Return (x, y) of the center of cell containing provided text 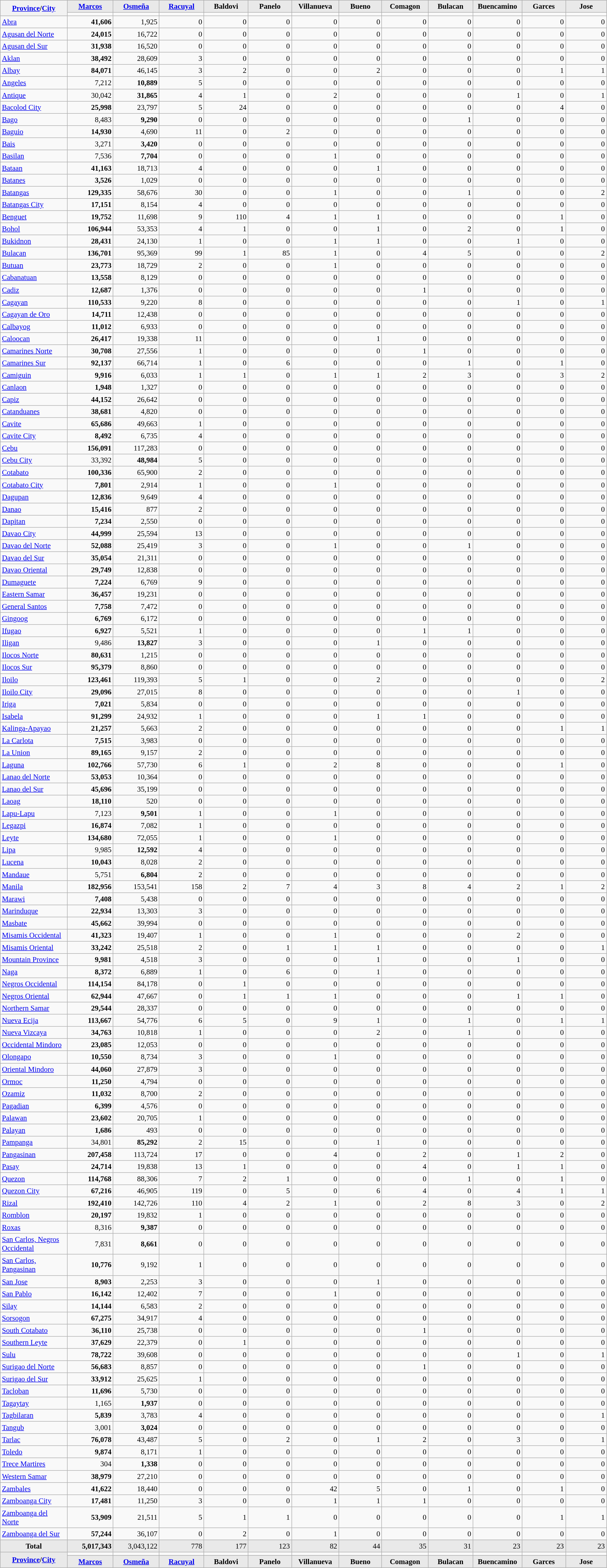
156,091 (90, 448)
4,518 (136, 960)
8,171 (136, 1452)
4,576 (136, 1106)
9,981 (90, 960)
67,275 (90, 1318)
28,609 (136, 59)
53,909 (90, 1517)
Batangas City (34, 205)
24 (226, 107)
Pangasinan (34, 1154)
16,722 (136, 34)
Cagayan (34, 302)
8,154 (136, 205)
57,244 (90, 1534)
9,985 (90, 850)
11,696 (90, 1391)
84,071 (90, 71)
8,372 (90, 972)
38,492 (90, 59)
21,511 (136, 1517)
142,726 (136, 1203)
Oriental Mindoro (34, 1069)
Pagadian (34, 1106)
44,999 (90, 533)
85,292 (136, 1142)
19,407 (136, 935)
38,979 (90, 1476)
Lapu-Lapu (34, 814)
16,874 (90, 826)
45,696 (90, 789)
Cagayan de Oro (34, 314)
29,096 (90, 692)
Agusan del Norte (34, 34)
493 (136, 1130)
Naga (34, 972)
Lanao del Norte (34, 777)
1,327 (136, 387)
24,932 (136, 716)
Ifugao (34, 631)
7,515 (90, 740)
35,199 (136, 789)
1,948 (90, 387)
7,212 (90, 83)
Total (34, 1546)
62,944 (90, 996)
Cavite (34, 424)
65,900 (136, 473)
53,053 (90, 777)
Cotabato (34, 473)
158 (181, 887)
38,681 (90, 412)
Ormoc (34, 1082)
1,338 (136, 1464)
Bago (34, 120)
Ilocos Norte (34, 655)
7,123 (90, 814)
6,889 (136, 972)
Basilan (34, 156)
82 (315, 1546)
Quezon (34, 1179)
1,029 (136, 180)
8,661 (136, 1244)
25,419 (136, 546)
136,701 (90, 253)
Bais (34, 144)
San Carlos, Pangasinan (34, 1265)
Palayan (34, 1130)
5,751 (90, 875)
20,705 (136, 1118)
Olongapo (34, 1057)
25,625 (136, 1379)
10,889 (136, 83)
12,438 (136, 314)
Bacolod City (34, 107)
Gingoog (34, 619)
Southern Leyte (34, 1343)
7,224 (90, 582)
San Pablo (34, 1294)
San Carlos, Negros Occidental (34, 1244)
Benguet (34, 217)
Batangas (34, 192)
33,392 (90, 460)
41,622 (90, 1489)
5,438 (136, 899)
Butuan (34, 266)
95,369 (136, 253)
Marawi (34, 899)
23,773 (90, 266)
1,686 (90, 1130)
29,749 (90, 570)
25,594 (136, 533)
Abra (34, 22)
Negros Occidental (34, 984)
52,088 (90, 546)
119 (181, 1191)
14,144 (90, 1306)
Mandaue (34, 875)
31,938 (90, 46)
8,903 (90, 1282)
23,085 (90, 1045)
778 (181, 1546)
48,984 (136, 460)
11,032 (90, 1093)
4,690 (136, 132)
9,157 (136, 753)
Lanao del Sur (34, 789)
134,680 (90, 838)
Tagaytay (34, 1403)
49,663 (136, 424)
Tarlac (34, 1440)
Davao del Sur (34, 558)
24,714 (90, 1167)
13,827 (136, 643)
2,550 (136, 521)
1,376 (136, 290)
Dapitan (34, 521)
7,831 (90, 1244)
39,608 (136, 1355)
Nueva Ecija (34, 1021)
13,558 (90, 278)
24,015 (90, 34)
1,215 (136, 655)
23,602 (90, 1118)
Tangub (34, 1428)
8,857 (136, 1367)
9,916 (90, 375)
18,729 (136, 266)
78,722 (90, 1355)
9,220 (136, 302)
27,556 (136, 351)
14,711 (90, 314)
7,704 (136, 156)
7,082 (136, 826)
8,129 (136, 278)
41,606 (90, 22)
6,804 (136, 875)
35 (405, 1546)
22,379 (136, 1343)
33,912 (90, 1379)
27,210 (136, 1476)
Ozamiz (34, 1093)
12,836 (90, 497)
Calbayog (34, 326)
99 (181, 253)
26,417 (90, 339)
36,457 (90, 594)
6,399 (90, 1106)
520 (136, 801)
25,738 (136, 1330)
Negros Oriental (34, 996)
15,416 (90, 509)
36,110 (90, 1330)
6,735 (136, 436)
Kalinga-Apayao (34, 728)
Baguio (34, 132)
Iloilo City (34, 692)
15 (226, 1142)
10,550 (90, 1057)
General Santos (34, 607)
39,994 (136, 923)
Tagbilaran (34, 1415)
27,015 (136, 692)
12,838 (136, 570)
Zamboanga del Norte (34, 1517)
182,956 (90, 887)
76,078 (90, 1440)
Surigao del Norte (34, 1367)
33,242 (90, 947)
304 (90, 1464)
Quezon City (34, 1191)
1,937 (136, 1403)
9,192 (136, 1265)
877 (136, 509)
44,060 (90, 1069)
41,163 (90, 168)
42 (315, 1489)
Isabela (34, 716)
Lucena (34, 862)
54,776 (136, 1021)
La Carlota (34, 740)
Laguna (34, 765)
Camiguin (34, 375)
Nueva Vizcaya (34, 1033)
Surigao del Sur (34, 1379)
153,541 (136, 887)
66,714 (136, 363)
9,387 (136, 1228)
10,818 (136, 1033)
47,667 (136, 996)
44,152 (90, 400)
46,145 (136, 71)
Catanduanes (34, 412)
123,461 (90, 680)
Toledo (34, 1452)
25,998 (90, 107)
16,142 (90, 1294)
11,698 (136, 217)
192,410 (90, 1203)
46,905 (136, 1191)
19,838 (136, 1167)
5,839 (90, 1415)
9,290 (136, 120)
Albay (34, 71)
85 (270, 253)
7,758 (90, 607)
6,933 (136, 326)
7,408 (90, 899)
129,335 (90, 192)
Batanes (34, 180)
Misamis Oriental (34, 947)
Pampanga (34, 1142)
Cotabato City (34, 485)
88,306 (136, 1179)
Occidental Mindoro (34, 1045)
Mountain Province (34, 960)
30 (181, 192)
7,801 (90, 485)
Leyte (34, 838)
8,483 (90, 120)
91,299 (90, 716)
26,642 (136, 400)
Iligan (34, 643)
Angeles (34, 83)
South Cotabato (34, 1330)
16,520 (136, 46)
Misamis Occidental (34, 935)
3,983 (136, 740)
34,763 (90, 1033)
Sorsogon (34, 1318)
2,914 (136, 485)
114,154 (90, 984)
8,316 (90, 1228)
23,797 (136, 107)
84,178 (136, 984)
21,311 (136, 558)
12,053 (136, 1045)
Northern Samar (34, 1008)
Cebu City (34, 460)
9,486 (90, 643)
10,364 (136, 777)
3,001 (90, 1428)
7,536 (90, 156)
207,458 (90, 1154)
7,234 (90, 521)
20,197 (90, 1215)
95,379 (90, 668)
34,917 (136, 1318)
Capiz (34, 400)
119,393 (136, 680)
San Jose (34, 1282)
3,271 (90, 144)
3,420 (136, 144)
65,686 (90, 424)
18,110 (90, 801)
Eastern Samar (34, 594)
17,151 (90, 205)
6,927 (90, 631)
Davao Oriental (34, 570)
18,440 (136, 1489)
123 (270, 1546)
21,257 (90, 728)
Romblon (34, 1215)
8,700 (136, 1093)
12,592 (136, 850)
5,521 (136, 631)
35,054 (90, 558)
19,338 (136, 339)
34,801 (90, 1142)
Tacloban (34, 1391)
12,687 (90, 290)
28,337 (136, 1008)
45,662 (90, 923)
Iriga (34, 704)
1,925 (136, 22)
Sulu (34, 1355)
Masbate (34, 923)
106,944 (90, 229)
7,472 (136, 607)
Pasay (34, 1167)
Zambales (34, 1489)
102,766 (90, 765)
27,879 (136, 1069)
3,783 (136, 1415)
4,820 (136, 412)
5,834 (136, 704)
Cebu (34, 448)
114,768 (90, 1179)
6,033 (136, 375)
Davao del Norte (34, 546)
Roxas (34, 1228)
18,713 (136, 168)
Bataan (34, 168)
Cabanatuan (34, 278)
Iloilo (34, 680)
4,794 (136, 1082)
Dumaguete (34, 582)
Bohol (34, 229)
30,042 (90, 95)
1,165 (90, 1403)
110,533 (90, 302)
92,137 (90, 363)
57,730 (136, 765)
43,487 (136, 1440)
100,336 (90, 473)
6,172 (136, 619)
Ilocos Sur (34, 668)
5,730 (136, 1391)
9,874 (90, 1452)
11,012 (90, 326)
31 (451, 1546)
La Union (34, 753)
8,860 (136, 668)
53,353 (136, 229)
8,492 (90, 436)
Camarines Norte (34, 351)
9,501 (136, 814)
Cadiz (34, 290)
Western Samar (34, 1476)
Trece Martires (34, 1464)
41,323 (90, 935)
36,107 (136, 1534)
56,683 (90, 1367)
5,663 (136, 728)
Agusan del Sur (34, 46)
22,934 (90, 911)
Camarines Sur (34, 363)
Marinduque (34, 911)
10,776 (90, 1265)
Davao City (34, 533)
113,724 (136, 1154)
89,165 (90, 753)
Laoag (34, 801)
Bukidnon (34, 241)
25,518 (136, 947)
Zamboanga City (34, 1501)
Zamboanga del Sur (34, 1534)
Cavite City (34, 436)
17,481 (90, 1501)
37,629 (90, 1343)
7,021 (90, 704)
Rizal (34, 1203)
Caloocan (34, 339)
3,526 (90, 180)
6,583 (136, 1306)
2,253 (136, 1282)
28,431 (90, 241)
8,028 (136, 862)
17 (181, 1154)
Palawan (34, 1118)
72,055 (136, 838)
13,303 (136, 911)
Lipa (34, 850)
8,734 (136, 1057)
Manila (34, 887)
9,649 (136, 497)
10,043 (90, 862)
80,631 (90, 655)
30,708 (90, 351)
3,024 (136, 1428)
Canlaon (34, 387)
Danao (34, 509)
19,752 (90, 217)
Antique (34, 95)
5,017,343 (90, 1546)
113,667 (90, 1021)
58,676 (136, 192)
12,402 (136, 1294)
14,930 (90, 132)
Aklan (34, 59)
19,231 (136, 594)
Dagupan (34, 497)
31,865 (136, 95)
Silay (34, 1306)
29,544 (90, 1008)
3,043,122 (136, 1546)
117,283 (136, 448)
19,832 (136, 1215)
44 (360, 1546)
67,216 (90, 1191)
177 (226, 1546)
24,130 (136, 241)
Legazpi (34, 826)
